For the text-containing cell, return its midpoint in [X, Y] coordinate format. 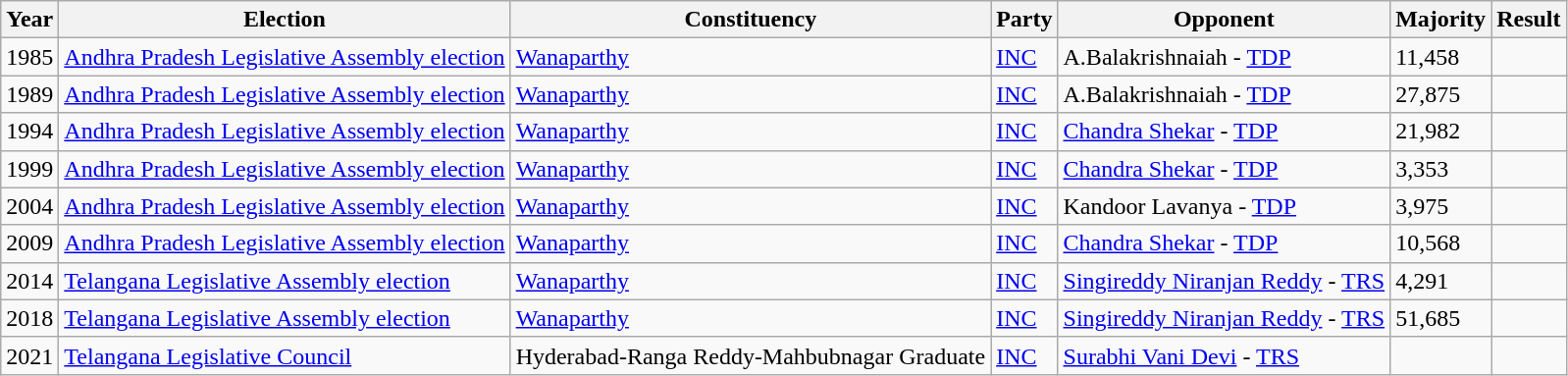
Party [1024, 20]
Surabhi Vani Devi - TRS [1225, 355]
2014 [29, 281]
2018 [29, 318]
2009 [29, 243]
11,458 [1440, 57]
Kandoor Lavanya - TDP [1225, 206]
Year [29, 20]
2004 [29, 206]
1999 [29, 169]
Constituency [751, 20]
Result [1529, 20]
Majority [1440, 20]
3,975 [1440, 206]
2021 [29, 355]
27,875 [1440, 94]
1994 [29, 132]
Election [285, 20]
21,982 [1440, 132]
1989 [29, 94]
Opponent [1225, 20]
Hyderabad-Ranga Reddy-Mahbubnagar Graduate [751, 355]
51,685 [1440, 318]
10,568 [1440, 243]
4,291 [1440, 281]
1985 [29, 57]
Telangana Legislative Council [285, 355]
3,353 [1440, 169]
